Scan for the cell matching the given text and deliver its (x, y) coordinate at center. 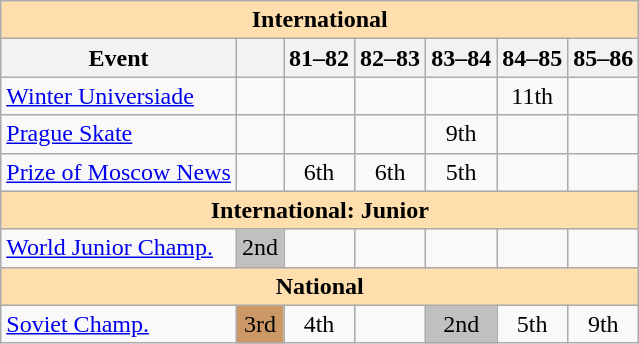
International (320, 20)
World Junior Champ. (119, 248)
4th (320, 324)
Prague Skate (119, 134)
85–86 (604, 58)
Event (119, 58)
National (320, 286)
83–84 (462, 58)
International: Junior (320, 210)
11th (532, 96)
3rd (260, 324)
Soviet Champ. (119, 324)
82–83 (390, 58)
Prize of Moscow News (119, 172)
Winter Universiade (119, 96)
81–82 (320, 58)
84–85 (532, 58)
